From the cell containing the given text, extract its center point as [X, Y] coordinate. 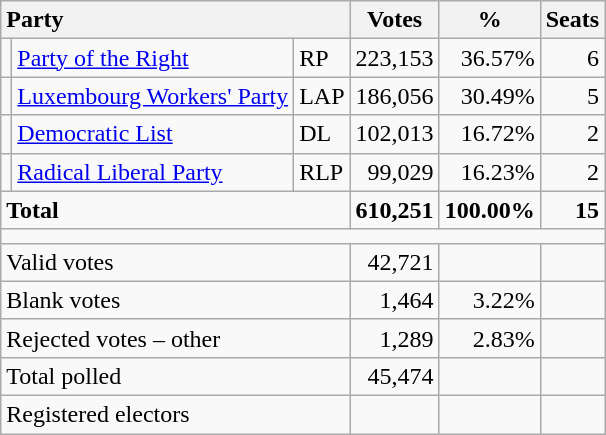
5 [572, 96]
% [490, 20]
99,029 [394, 172]
Democratic List [153, 134]
RP [322, 58]
610,251 [394, 210]
Valid votes [176, 262]
LAP [322, 96]
Luxembourg Workers' Party [153, 96]
1,464 [394, 300]
1,289 [394, 338]
6 [572, 58]
16.72% [490, 134]
16.23% [490, 172]
102,013 [394, 134]
Registered electors [176, 414]
DL [322, 134]
30.49% [490, 96]
Party of the Right [153, 58]
36.57% [490, 58]
45,474 [394, 376]
Party [176, 20]
Rejected votes – other [176, 338]
Seats [572, 20]
15 [572, 210]
186,056 [394, 96]
Blank votes [176, 300]
Total [176, 210]
Votes [394, 20]
Total polled [176, 376]
RLP [322, 172]
100.00% [490, 210]
42,721 [394, 262]
3.22% [490, 300]
2.83% [490, 338]
223,153 [394, 58]
Radical Liberal Party [153, 172]
